Extract the [x, y] coordinate from the center of the cell holding the provided text.  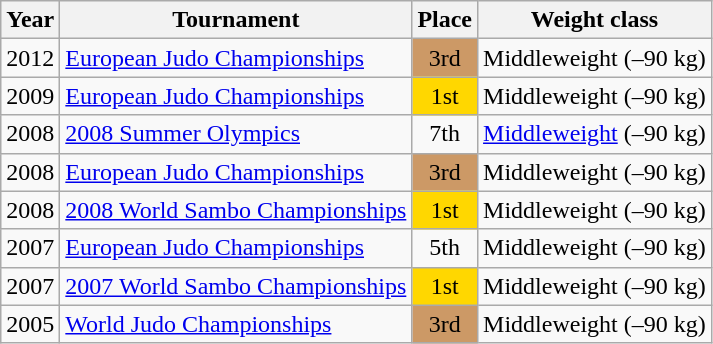
World Judo Championships [236, 324]
2009 [30, 96]
Weight class [595, 20]
2008 World Sambo Championships [236, 210]
2007 World Sambo Championships [236, 286]
2005 [30, 324]
2012 [30, 58]
Tournament [236, 20]
5th [445, 248]
2008 Summer Olympics [236, 134]
7th [445, 134]
Place [445, 20]
Year [30, 20]
